Detect which cell encompasses the target text, then output its [X, Y] center coordinate. 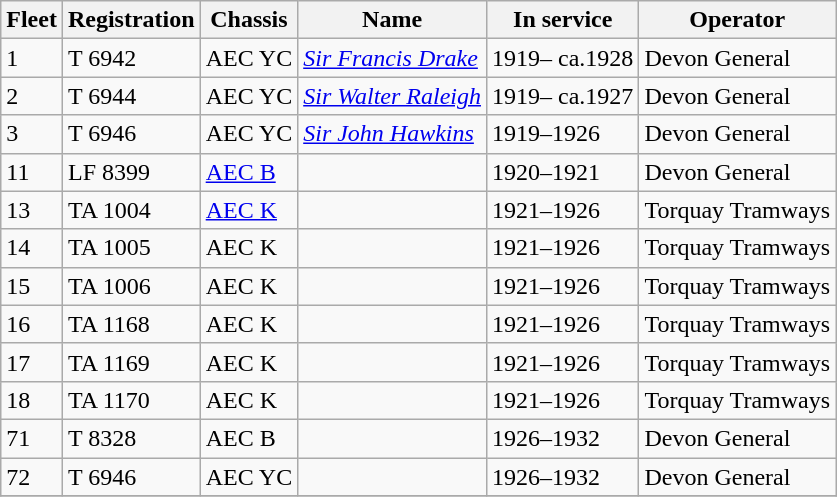
1920–1921 [563, 172]
16 [32, 324]
17 [32, 362]
71 [32, 438]
TA 1006 [131, 286]
1 [32, 58]
1919– ca.1927 [563, 96]
Name [392, 20]
TA 1168 [131, 324]
LF 8399 [131, 172]
Chassis [249, 20]
18 [32, 400]
11 [32, 172]
T 6944 [131, 96]
TA 1005 [131, 248]
1919–1926 [563, 134]
TA 1170 [131, 400]
TA 1169 [131, 362]
13 [32, 210]
72 [32, 477]
Sir Walter Raleigh [392, 96]
1919– ca.1928 [563, 58]
TA 1004 [131, 210]
14 [32, 248]
Operator [738, 20]
3 [32, 134]
Sir Francis Drake [392, 58]
Fleet [32, 20]
In service [563, 20]
T 6942 [131, 58]
2 [32, 96]
T 8328 [131, 438]
15 [32, 286]
Sir John Hawkins [392, 134]
Registration [131, 20]
